Provide the [X, Y] coordinate of the cell's center where the given text is located.  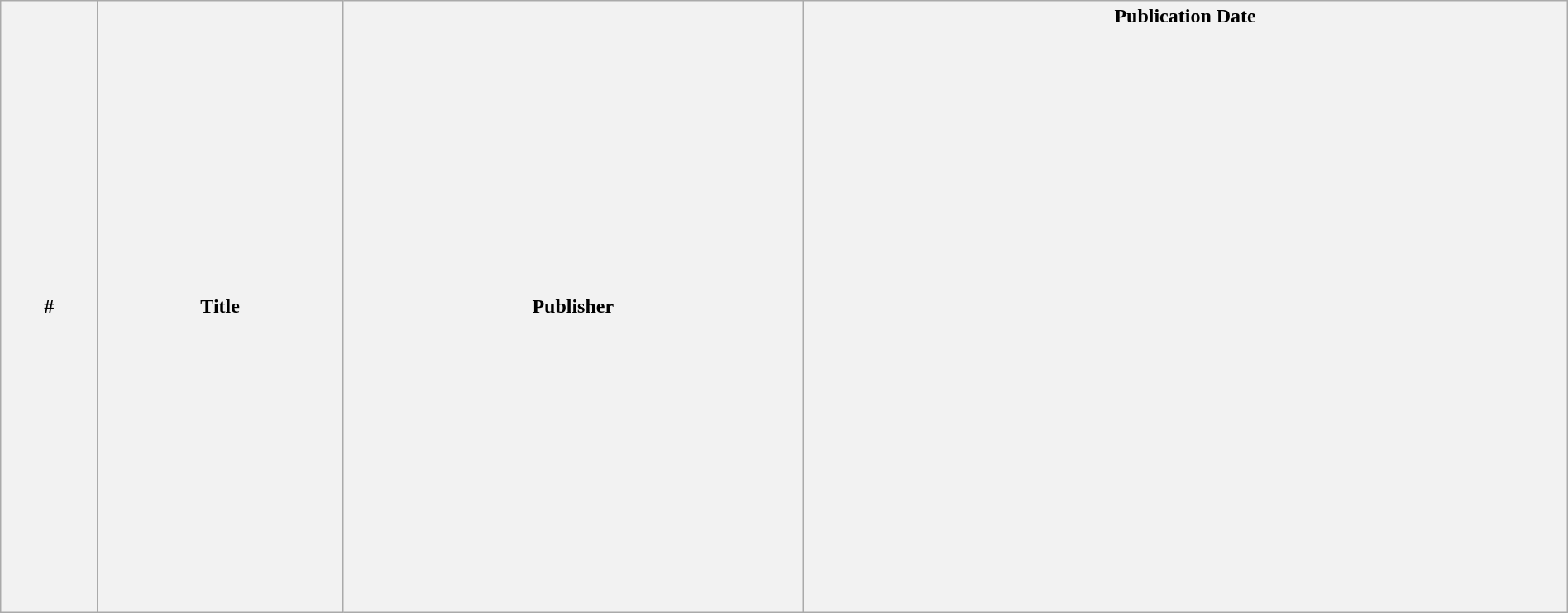
# [50, 307]
Publication Date [1185, 307]
Title [220, 307]
Publisher [573, 307]
